Detect which cell encompasses the target text, then output its (X, Y) center coordinate. 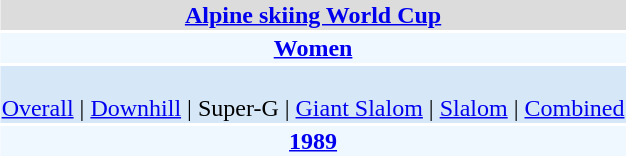
Overall | Downhill | Super-G | Giant Slalom | Slalom | Combined (313, 94)
Alpine skiing World Cup (313, 15)
1989 (313, 141)
Women (313, 48)
